For the text-containing cell, return its midpoint in (x, y) coordinate format. 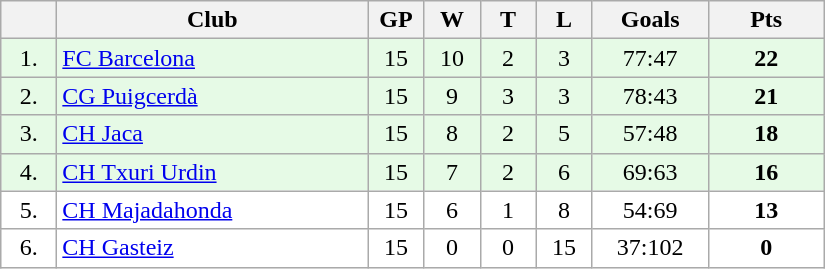
L (564, 20)
W (452, 20)
37:102 (650, 248)
1. (29, 58)
Club (212, 20)
54:69 (650, 210)
CH Majadahonda (212, 210)
10 (452, 58)
FC Barcelona (212, 58)
9 (452, 96)
13 (766, 210)
69:63 (650, 172)
78:43 (650, 96)
CG Puigcerdà (212, 96)
Pts (766, 20)
CH Jaca (212, 134)
CH Gasteiz (212, 248)
21 (766, 96)
16 (766, 172)
Goals (650, 20)
2. (29, 96)
5. (29, 210)
CH Txuri Urdin (212, 172)
7 (452, 172)
6. (29, 248)
4. (29, 172)
18 (766, 134)
1 (508, 210)
3. (29, 134)
57:48 (650, 134)
GP (396, 20)
77:47 (650, 58)
22 (766, 58)
T (508, 20)
5 (564, 134)
